Determine the [x, y] coordinate at the center of the cell enclosing the given text.  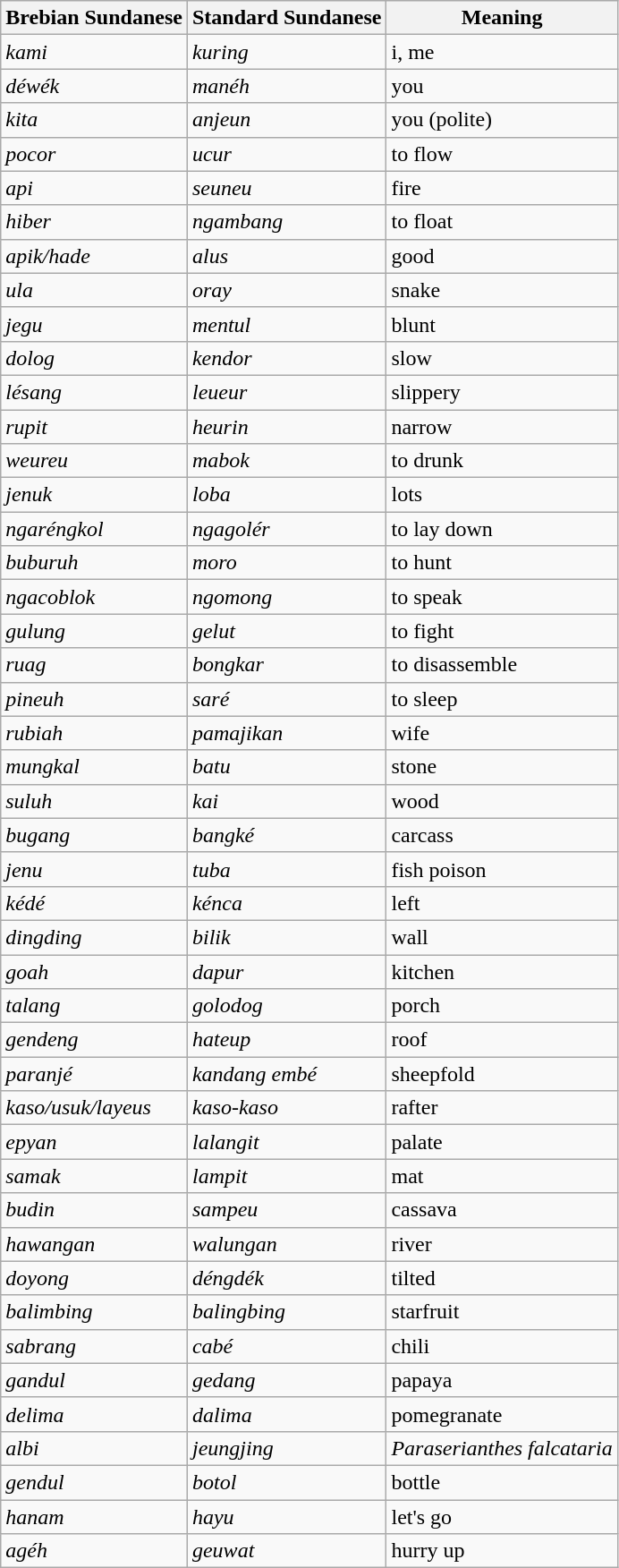
you (polite) [502, 120]
loba [286, 495]
jeungjing [286, 1448]
rubiah [95, 733]
hateup [286, 1040]
epyan [95, 1142]
pocor [95, 154]
ngacoblok [95, 597]
balingbing [286, 1312]
mabok [286, 461]
kénca [286, 903]
carcass [502, 835]
mungkal [95, 767]
to speak [502, 597]
to disassemble [502, 665]
alus [286, 256]
ngomong [286, 597]
balimbing [95, 1312]
to lay down [502, 529]
Brebian Sundanese [95, 18]
let's go [502, 1517]
porch [502, 1006]
ucur [286, 154]
tilted [502, 1278]
dingding [95, 937]
ngagolér [286, 529]
pineuh [95, 699]
left [502, 903]
lésang [95, 392]
lampit [286, 1176]
to fight [502, 631]
stone [502, 767]
chili [502, 1346]
moro [286, 563]
slippery [502, 392]
kuring [286, 52]
bottle [502, 1482]
papaya [502, 1380]
wall [502, 937]
tuba [286, 869]
suluh [95, 801]
hawangan [95, 1244]
goah [95, 971]
ngambang [286, 222]
ruag [95, 665]
you [502, 86]
hiber [95, 222]
jegu [95, 324]
agéh [95, 1551]
blunt [502, 324]
déngdék [286, 1278]
dalima [286, 1414]
kai [286, 801]
kita [95, 120]
gedang [286, 1380]
good [502, 256]
saré [286, 699]
ula [95, 290]
kaso-kaso [286, 1108]
gelut [286, 631]
hayu [286, 1517]
Paraserianthes falcataria [502, 1448]
kandang embé [286, 1074]
mentul [286, 324]
bangké [286, 835]
to flow [502, 154]
sampeu [286, 1210]
paranjé [95, 1074]
anjeun [286, 120]
wife [502, 733]
doyong [95, 1278]
talang [95, 1006]
fish poison [502, 869]
budin [95, 1210]
batu [286, 767]
api [95, 188]
botol [286, 1482]
pomegranate [502, 1414]
mat [502, 1176]
apik/hade [95, 256]
hanam [95, 1517]
sabrang [95, 1346]
rupit [95, 427]
heurin [286, 427]
kami [95, 52]
bugang [95, 835]
narrow [502, 427]
bilik [286, 937]
dapur [286, 971]
bongkar [286, 665]
hurry up [502, 1551]
to hunt [502, 563]
oray [286, 290]
weureu [95, 461]
dolog [95, 358]
geuwat [286, 1551]
pamajikan [286, 733]
starfruit [502, 1312]
ngaréngkol [95, 529]
snake [502, 290]
rafter [502, 1108]
gendeng [95, 1040]
buburuh [95, 563]
kédé [95, 903]
albi [95, 1448]
kaso/usuk/layeus [95, 1108]
déwék [95, 86]
gandul [95, 1380]
samak [95, 1176]
to drunk [502, 461]
fire [502, 188]
sheepfold [502, 1074]
i, me [502, 52]
delima [95, 1414]
slow [502, 358]
gendul [95, 1482]
jenuk [95, 495]
roof [502, 1040]
seuneu [286, 188]
golodog [286, 1006]
Meaning [502, 18]
kendor [286, 358]
manéh [286, 86]
to sleep [502, 699]
river [502, 1244]
jenu [95, 869]
kitchen [502, 971]
walungan [286, 1244]
lots [502, 495]
gulung [95, 631]
palate [502, 1142]
cassava [502, 1210]
leueur [286, 392]
cabé [286, 1346]
Standard Sundanese [286, 18]
lalangit [286, 1142]
to float [502, 222]
wood [502, 801]
